Search for the cell housing the specified text and yield its (X, Y) center coordinate. 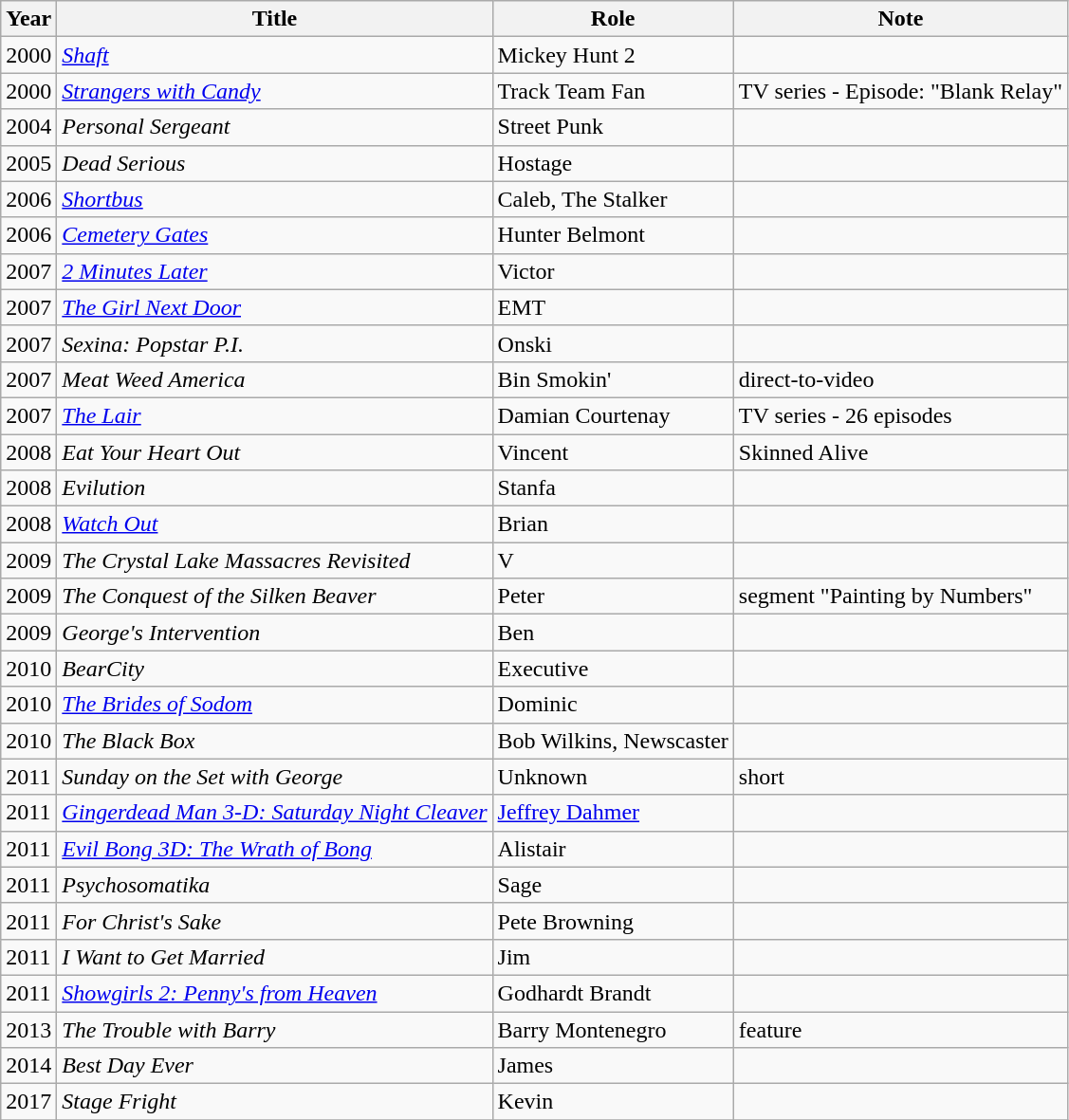
The Conquest of the Silken Beaver (275, 597)
George's Intervention (275, 633)
segment "Painting by Numbers" (900, 597)
Personal Sergeant (275, 127)
Shaft (275, 55)
Bob Wilkins, Newscaster (613, 741)
The Crystal Lake Massacres Revisited (275, 560)
Eat Your Heart Out (275, 452)
Bin Smokin' (613, 379)
TV series - Episode: "Blank Relay" (900, 91)
2 Minutes Later (275, 271)
Sage (613, 885)
Victor (613, 271)
Watch Out (275, 524)
Sunday on the Set with George (275, 777)
Note (900, 19)
Peter (613, 597)
The Black Box (275, 741)
The Lair (275, 415)
Godhardt Brandt (613, 993)
The Brides of Sodom (275, 705)
feature (900, 1029)
Best Day Ever (275, 1066)
Stage Fright (275, 1102)
The Trouble with Barry (275, 1029)
Title (275, 19)
Psychosomatika (275, 885)
Brian (613, 524)
I Want to Get Married (275, 957)
Showgirls 2: Penny's from Heaven (275, 993)
Unknown (613, 777)
Evilution (275, 488)
Kevin (613, 1102)
2014 (28, 1066)
Executive (613, 669)
Jim (613, 957)
Stanfa (613, 488)
Mickey Hunt 2 (613, 55)
direct-to-video (900, 379)
2013 (28, 1029)
2004 (28, 127)
BearCity (275, 669)
Sexina: Popstar P.I. (275, 343)
Shortbus (275, 199)
Barry Montenegro (613, 1029)
Onski (613, 343)
Evil Bong 3D: The Wrath of Bong (275, 849)
Pete Browning (613, 921)
James (613, 1066)
Cemetery Gates (275, 235)
TV series - 26 episodes (900, 415)
EMT (613, 307)
Strangers with Candy (275, 91)
V (613, 560)
Skinned Alive (900, 452)
Hostage (613, 163)
Meat Weed America (275, 379)
Vincent (613, 452)
For Christ's Sake (275, 921)
Hunter Belmont (613, 235)
The Girl Next Door (275, 307)
short (900, 777)
Role (613, 19)
Jeffrey Dahmer (613, 813)
Gingerdead Man 3-D: Saturday Night Cleaver (275, 813)
Dominic (613, 705)
Street Punk (613, 127)
2017 (28, 1102)
Damian Courtenay (613, 415)
Ben (613, 633)
Caleb, The Stalker (613, 199)
Track Team Fan (613, 91)
Dead Serious (275, 163)
Year (28, 19)
Alistair (613, 849)
2005 (28, 163)
